Identify which cell holds the provided text, then report its [X, Y] central coordinate. 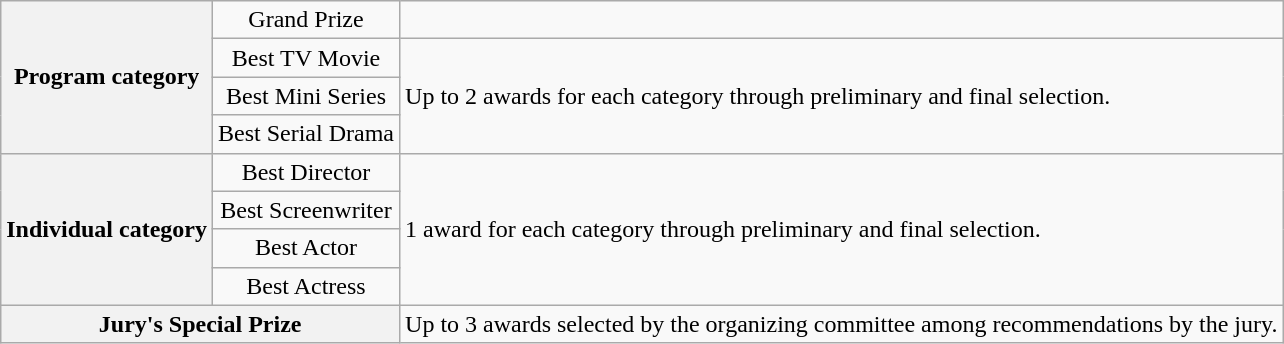
Program category [107, 77]
Best TV Movie [306, 58]
Individual category [107, 229]
Jury's Special Prize [200, 324]
Up to 2 awards for each category through preliminary and final selection. [842, 96]
Best Mini Series [306, 96]
Best Actor [306, 248]
Best Screenwriter [306, 210]
Best Director [306, 172]
Grand Prize [306, 20]
Best Serial Drama [306, 134]
Best Actress [306, 286]
1 award for each category through preliminary and final selection. [842, 229]
Up to 3 awards selected by the organizing committee among recommendations by the jury. [842, 324]
